Identify which cell holds the provided text, then report its [x, y] central coordinate. 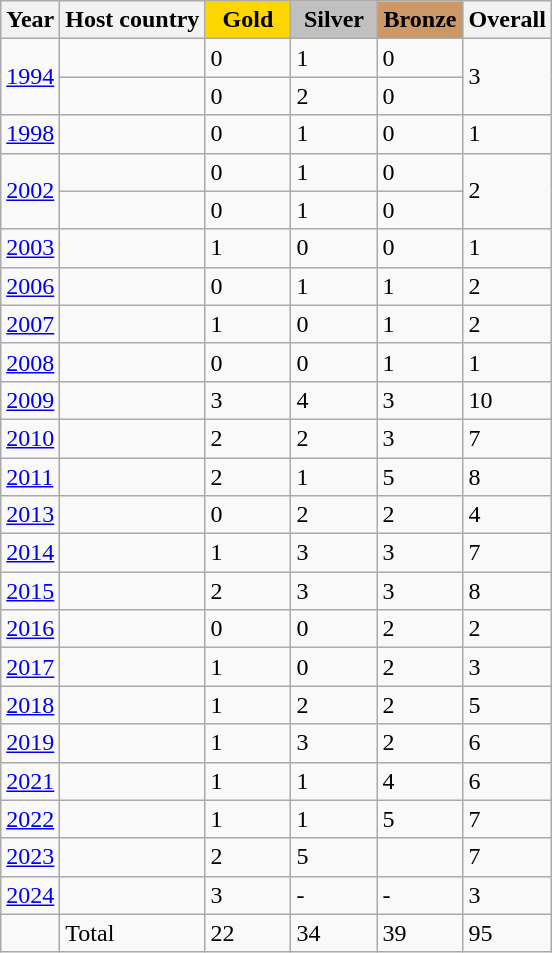
2015 [30, 591]
2022 [30, 819]
2010 [30, 438]
95 [507, 933]
Silver [334, 20]
Bronze [420, 20]
Gold [248, 20]
2006 [30, 286]
22 [248, 933]
Year [30, 20]
2007 [30, 324]
39 [420, 933]
2024 [30, 895]
2002 [30, 191]
2016 [30, 629]
2023 [30, 857]
2008 [30, 362]
2011 [30, 477]
Host country [132, 20]
2009 [30, 400]
10 [507, 400]
2017 [30, 667]
2003 [30, 248]
34 [334, 933]
1994 [30, 77]
1998 [30, 134]
2021 [30, 781]
2019 [30, 743]
Total [132, 933]
2014 [30, 553]
2013 [30, 515]
2018 [30, 705]
Overall [507, 20]
